Provide the [x, y] coordinate of the cell's center where the given text is located.  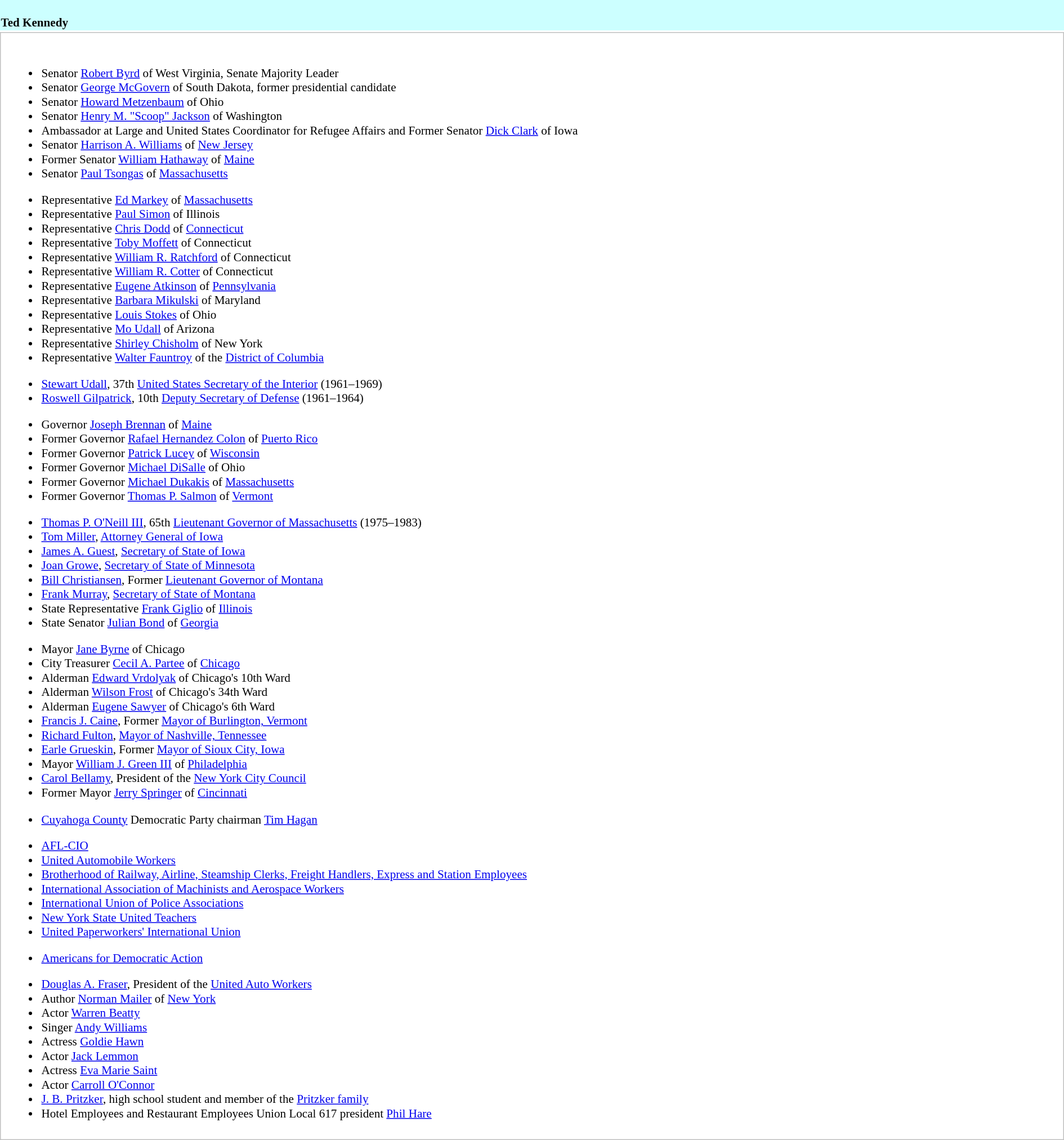
Ted Kennedy [532, 15]
